Return [X, Y] of the center of cell containing provided text 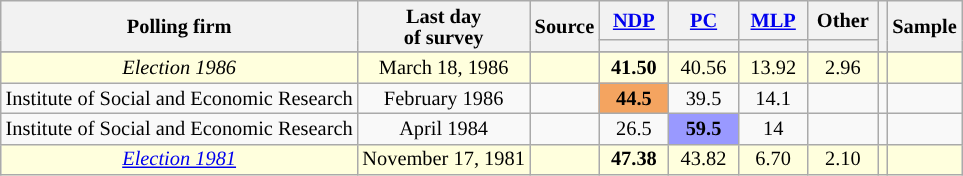
February 1986 [444, 98]
13.92 [773, 68]
Sample [924, 26]
Other [843, 20]
44.5 [634, 98]
Source [564, 26]
43.82 [704, 160]
2.96 [843, 68]
Election 1986 [180, 68]
14 [773, 128]
39.5 [704, 98]
26.5 [634, 128]
April 1984 [444, 128]
Polling firm [180, 26]
NDP [634, 20]
Election 1981 [180, 160]
2.10 [843, 160]
40.56 [704, 68]
November 17, 1981 [444, 160]
59.5 [704, 128]
March 18, 1986 [444, 68]
PC [704, 20]
14.1 [773, 98]
6.70 [773, 160]
Last day of survey [444, 26]
41.50 [634, 68]
MLP [773, 20]
47.38 [634, 160]
